Determine the [X, Y] coordinate at the center of the cell enclosing the given text.  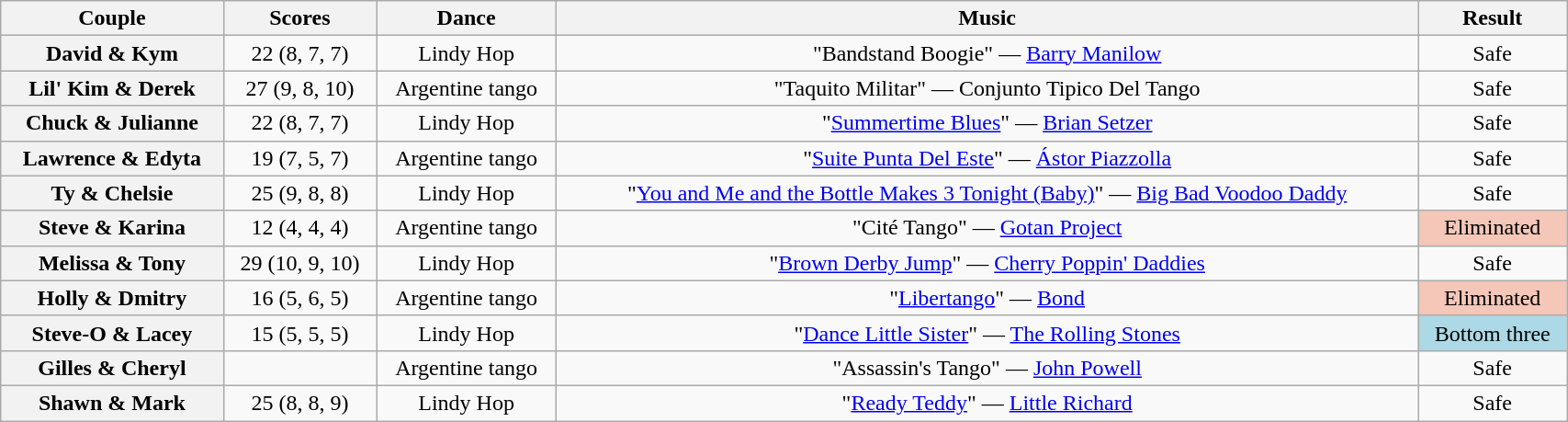
16 (5, 6, 5) [299, 298]
David & Kym [112, 53]
Lawrence & Edyta [112, 158]
"Bandstand Boogie" — Barry Manilow [987, 53]
15 (5, 5, 5) [299, 333]
"Brown Derby Jump" — Cherry Poppin' Daddies [987, 263]
Steve-O & Lacey [112, 333]
Music [987, 18]
"Assassin's Tango" — John Powell [987, 368]
Couple [112, 18]
19 (7, 5, 7) [299, 158]
"Cité Tango" — Gotan Project [987, 228]
Melissa & Tony [112, 263]
"Libertango" — Bond [987, 298]
Scores [299, 18]
Holly & Dmitry [112, 298]
Steve & Karina [112, 228]
Ty & Chelsie [112, 193]
29 (10, 9, 10) [299, 263]
12 (4, 4, 4) [299, 228]
Gilles & Cheryl [112, 368]
"Taquito Militar" — Conjunto Tipico Del Tango [987, 88]
Lil' Kim & Derek [112, 88]
25 (9, 8, 8) [299, 193]
Shawn & Mark [112, 403]
"Summertime Blues" — Brian Setzer [987, 123]
"You and Me and the Bottle Makes 3 Tonight (Baby)" — Big Bad Voodoo Daddy [987, 193]
25 (8, 8, 9) [299, 403]
Result [1493, 18]
Dance [467, 18]
"Suite Punta Del Este" — Ástor Piazzolla [987, 158]
Chuck & Julianne [112, 123]
"Dance Little Sister" — The Rolling Stones [987, 333]
27 (9, 8, 10) [299, 88]
Bottom three [1493, 333]
"Ready Teddy" — Little Richard [987, 403]
